Return [X, Y] of the center of cell containing provided text 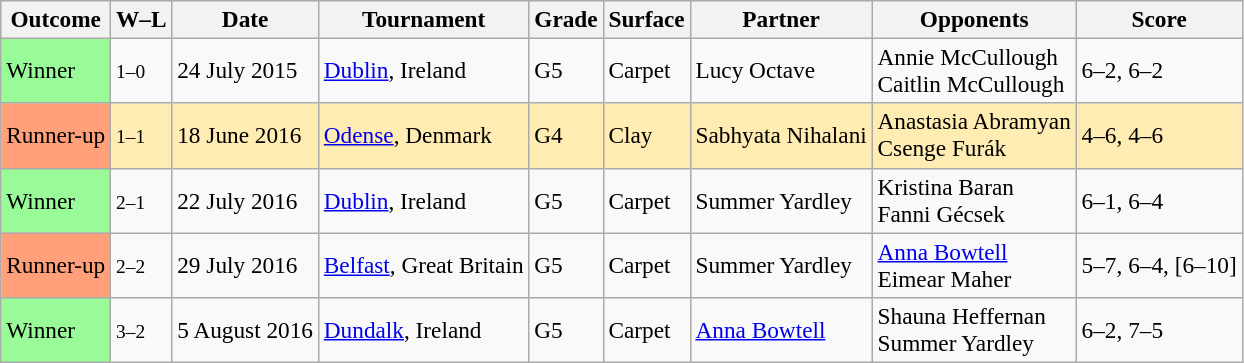
Partner [781, 19]
Odense, Denmark [423, 136]
24 July 2015 [246, 70]
6–2, 7–5 [1159, 330]
W–L [142, 19]
22 July 2016 [246, 200]
Tournament [423, 19]
Anastasia Abramyan Csenge Furák [974, 136]
Shauna Heffernan Summer Yardley [974, 330]
Surface [646, 19]
1–1 [142, 136]
Sabhyata Nihalani [781, 136]
6–2, 6–2 [1159, 70]
Grade [566, 19]
Outcome [56, 19]
Lucy Octave [781, 70]
Date [246, 19]
6–1, 6–4 [1159, 200]
Dundalk, Ireland [423, 330]
4–6, 4–6 [1159, 136]
Score [1159, 19]
29 July 2016 [246, 264]
2–1 [142, 200]
Opponents [974, 19]
5 August 2016 [246, 330]
Belfast, Great Britain [423, 264]
5–7, 6–4, [6–10] [1159, 264]
Anna Bowtell Eimear Maher [974, 264]
3–2 [142, 330]
Anna Bowtell [781, 330]
Annie McCullough Caitlin McCullough [974, 70]
1–0 [142, 70]
2–2 [142, 264]
18 June 2016 [246, 136]
Clay [646, 136]
Kristina Baran Fanni Gécsek [974, 200]
G4 [566, 136]
